Identify which cell holds the provided text, then report its (x, y) central coordinate. 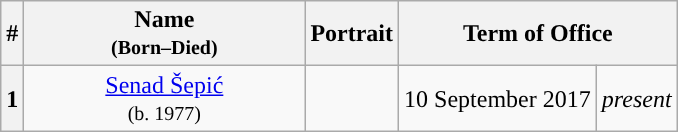
# (12, 34)
10 September 2017 (498, 98)
Term of Office (538, 34)
present (636, 98)
Portrait (352, 34)
Senad Šepić(b. 1977) (164, 98)
Name(Born–Died) (164, 34)
1 (12, 98)
